Return [x, y] of the center of cell containing provided text 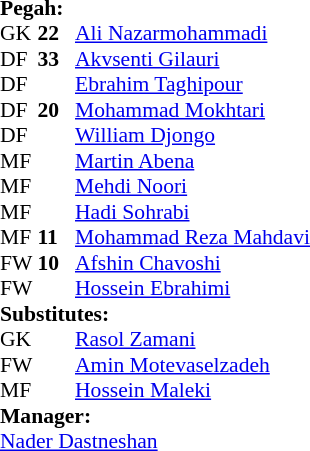
Afshin Chavoshi [192, 263]
22 [57, 33]
Mehdi Noori [192, 187]
Hossein Maleki [192, 391]
William Djongo [192, 135]
Mohammad Reza Mahdavi [192, 237]
Amin Motevaselzadeh [192, 365]
Akvsenti Gilauri [192, 59]
Ebrahim Taghipour [192, 85]
20 [57, 110]
Manager: [155, 416]
Ali Nazarmohammadi [192, 33]
10 [57, 263]
Hossein Ebrahimi [192, 289]
Substitutes: [155, 314]
Rasol Zamani [192, 339]
Mohammad Mokhtari [192, 110]
11 [57, 237]
Hadi Sohrabi [192, 212]
Martin Abena [192, 161]
33 [57, 59]
